Provide the [x, y] coordinate of the cell's center where the given text is located.  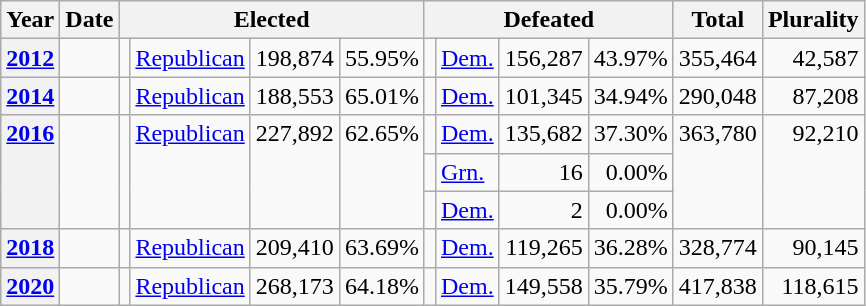
119,265 [544, 248]
Elected [272, 20]
Grn. [467, 172]
43.97% [630, 58]
328,774 [718, 248]
2016 [30, 172]
2018 [30, 248]
Total [718, 20]
363,780 [718, 172]
34.94% [630, 96]
Year [30, 20]
35.79% [630, 286]
417,838 [718, 286]
2 [544, 210]
37.30% [630, 134]
55.95% [382, 58]
209,410 [294, 248]
Date [90, 20]
135,682 [544, 134]
36.28% [630, 248]
188,553 [294, 96]
355,464 [718, 58]
92,210 [813, 172]
101,345 [544, 96]
64.18% [382, 286]
2020 [30, 286]
290,048 [718, 96]
268,173 [294, 286]
90,145 [813, 248]
63.69% [382, 248]
118,615 [813, 286]
198,874 [294, 58]
Plurality [813, 20]
Defeated [548, 20]
149,558 [544, 286]
227,892 [294, 172]
16 [544, 172]
62.65% [382, 172]
2014 [30, 96]
42,587 [813, 58]
2012 [30, 58]
65.01% [382, 96]
156,287 [544, 58]
87,208 [813, 96]
